Provide the (x, y) coordinate of the cell's center where the given text is located.  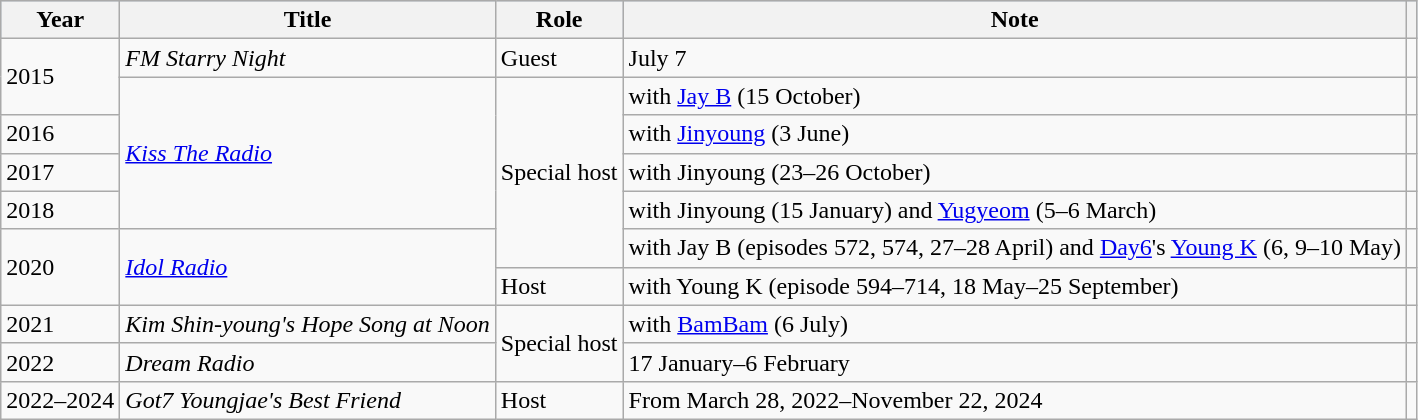
with Young K (episode 594–714, 18 May–25 September) (1014, 286)
17 January–6 February (1014, 362)
with Jay B (episodes 572, 574, 27–28 April) and Day6's Young K (6, 9–10 May) (1014, 248)
Kiss The Radio (308, 153)
2021 (60, 324)
Kim Shin-young's Hope Song at Noon (308, 324)
From March 28, 2022–November 22, 2024 (1014, 400)
2022 (60, 362)
Note (1014, 20)
with Jay B (15 October) (1014, 96)
Got7 Youngjae's Best Friend (308, 400)
2015 (60, 77)
2016 (60, 134)
2017 (60, 172)
Dream Radio (308, 362)
with BamBam (6 July) (1014, 324)
July 7 (1014, 58)
Role (559, 20)
with Jinyoung (15 January) and Yugyeom (5–6 March) (1014, 210)
Idol Radio (308, 267)
2022–2024 (60, 400)
Guest (559, 58)
2018 (60, 210)
Title (308, 20)
Year (60, 20)
FM Starry Night (308, 58)
2020 (60, 267)
with Jinyoung (3 June) (1014, 134)
with Jinyoung (23–26 October) (1014, 172)
